Provide the [X, Y] coordinate of the cell's center where the given text is located.  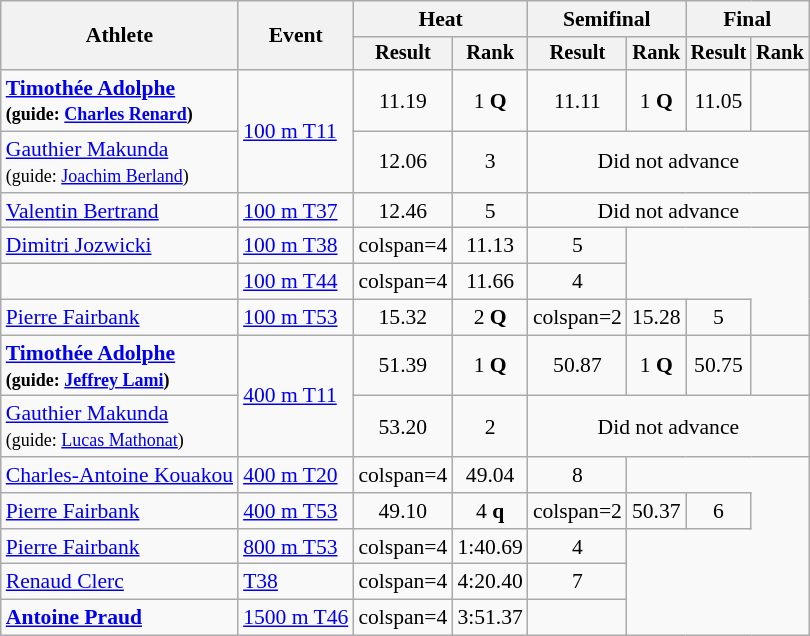
4 q [490, 511]
Event [296, 36]
Antoine Praud [120, 618]
3:51.37 [490, 618]
2 [490, 426]
100 m T38 [296, 246]
6 [719, 511]
50.37 [656, 511]
15.28 [656, 318]
4:20.40 [490, 582]
51.39 [402, 366]
Timothée Adolphe(guide: Jeffrey Lami) [120, 366]
1500 m T46 [296, 618]
49.04 [490, 475]
15.32 [402, 318]
11.05 [719, 100]
50.87 [578, 366]
T38 [296, 582]
Final [748, 19]
3 [490, 162]
Gauthier Makunda(guide: Joachim Berland) [120, 162]
11.19 [402, 100]
800 m T53 [296, 547]
Valentin Bertrand [120, 211]
7 [578, 582]
1:40.69 [490, 547]
100 m T37 [296, 211]
Dimitri Jozwicki [120, 246]
400 m T53 [296, 511]
8 [578, 475]
400 m T11 [296, 396]
53.20 [402, 426]
Gauthier Makunda(guide: Lucas Mathonat) [120, 426]
49.10 [402, 511]
Renaud Clerc [120, 582]
100 m T11 [296, 131]
12.06 [402, 162]
100 m T44 [296, 282]
Charles-Antoine Kouakou [120, 475]
12.46 [402, 211]
11.11 [578, 100]
Timothée Adolphe(guide: Charles Renard) [120, 100]
Semifinal [607, 19]
11.13 [490, 246]
Athlete [120, 36]
100 m T53 [296, 318]
11.66 [490, 282]
2 Q [490, 318]
Heat [440, 19]
50.75 [719, 366]
400 m T20 [296, 475]
